Return the (x, y) coordinate for the center point of the cell that contains the specified text.  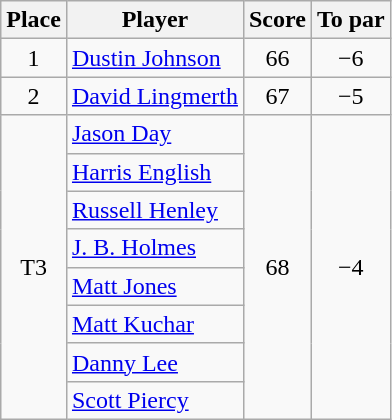
68 (277, 267)
−6 (350, 58)
Jason Day (154, 134)
To par (350, 20)
Matt Jones (154, 286)
Harris English (154, 172)
1 (34, 58)
Danny Lee (154, 362)
Player (154, 20)
66 (277, 58)
T3 (34, 267)
Place (34, 20)
Matt Kuchar (154, 324)
67 (277, 96)
Dustin Johnson (154, 58)
David Lingmerth (154, 96)
−4 (350, 267)
−5 (350, 96)
Scott Piercy (154, 400)
Russell Henley (154, 210)
Score (277, 20)
2 (34, 96)
J. B. Holmes (154, 248)
